Locate the cell with the specified text and output its [X, Y] center coordinate. 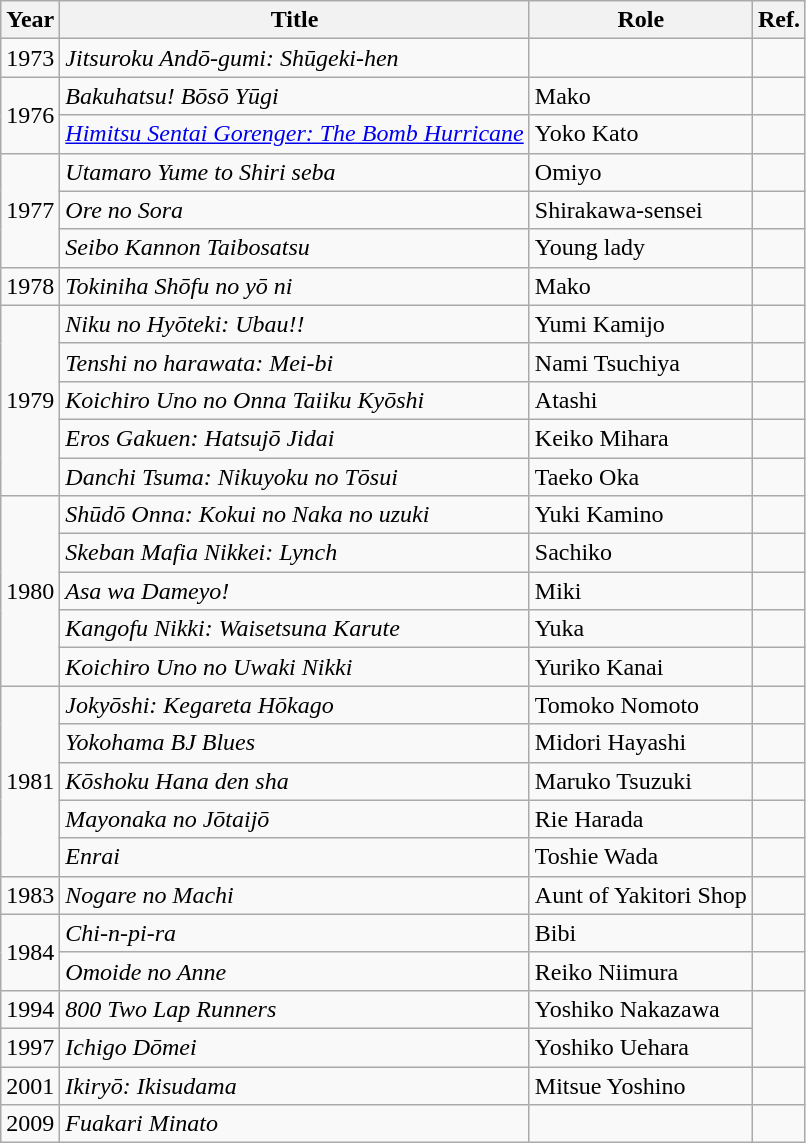
Keiko Mihara [640, 438]
Eros Gakuen: Hatsujō Jidai [294, 438]
Bibi [640, 933]
Miki [640, 591]
Role [640, 20]
Mitsue Yoshino [640, 1085]
800 Two Lap Runners [294, 1009]
Yoshiko Nakazawa [640, 1009]
Utamaro Yume to Shiri seba [294, 172]
1997 [30, 1047]
2001 [30, 1085]
Yoko Kato [640, 134]
Tokiniha Shōfu no yō ni [294, 286]
Ore no Sora [294, 210]
Enrai [294, 857]
1978 [30, 286]
Bakuhatsu! Bōsō Yūgi [294, 96]
Yoshiko Uehara [640, 1047]
Midori Hayashi [640, 743]
Niku no Hyōteki: Ubau!! [294, 324]
1976 [30, 115]
Atashi [640, 400]
Shirakawa-sensei [640, 210]
Rie Harada [640, 819]
Omiyo [640, 172]
Himitsu Sentai Gorenger: The Bomb Hurricane [294, 134]
Aunt of Yakitori Shop [640, 895]
Nami Tsuchiya [640, 362]
Skeban Mafia Nikkei: Lynch [294, 553]
Kōshoku Hana den sha [294, 781]
Toshie Wada [640, 857]
1981 [30, 781]
Jitsuroku Andō-gumi: Shūgeki-hen [294, 58]
Ikiryō: Ikisudama [294, 1085]
Koichiro Uno no Uwaki Nikki [294, 667]
1979 [30, 400]
1977 [30, 210]
Maruko Tsuzuki [640, 781]
Yuka [640, 629]
Sachiko [640, 553]
Yokohama BJ Blues [294, 743]
Jokyōshi: Kegareta Hōkago [294, 705]
Asa wa Dameyo! [294, 591]
Yuriko Kanai [640, 667]
Year [30, 20]
Young lady [640, 248]
Danchi Tsuma: Nikuyoku no Tōsui [294, 477]
Omoide no Anne [294, 971]
Shūdō Onna: Kokui no Naka no uzuki [294, 515]
Kangofu Nikki: Waisetsuna Karute [294, 629]
Ref. [778, 20]
Tenshi no harawata: Mei-bi [294, 362]
Chi-n-pi-ra [294, 933]
1980 [30, 591]
Yumi Kamijo [640, 324]
1973 [30, 58]
Tomoko Nomoto [640, 705]
Yuki Kamino [640, 515]
Mayonaka no Jōtaijō [294, 819]
Taeko Oka [640, 477]
Ichigo Dōmei [294, 1047]
Koichiro Uno no Onna Taiiku Kyōshi [294, 400]
Fuakari Minato [294, 1124]
1984 [30, 952]
Nogare no Machi [294, 895]
1994 [30, 1009]
1983 [30, 895]
Title [294, 20]
Seibo Kannon Taibosatsu [294, 248]
Reiko Niimura [640, 971]
2009 [30, 1124]
